From the cell containing the given text, extract its center point as (x, y) coordinate. 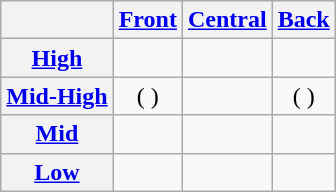
High (57, 58)
Mid-High (57, 96)
Central (227, 20)
Mid (57, 134)
Back (304, 20)
Low (57, 172)
Front (148, 20)
